Search for the cell housing the specified text and yield its [X, Y] center coordinate. 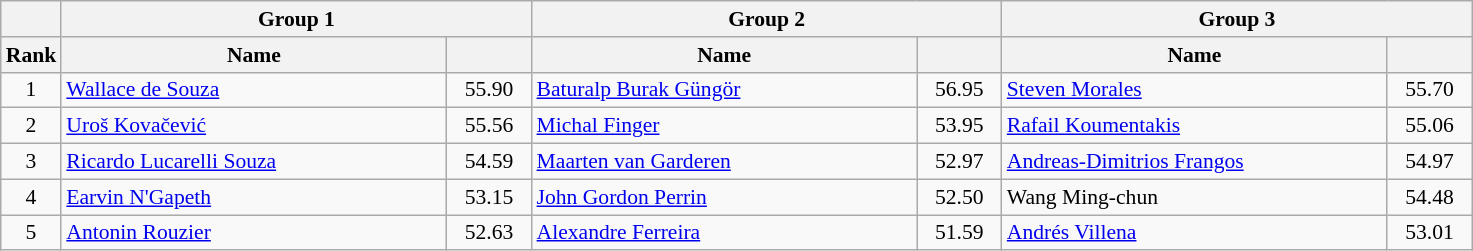
53.01 [1430, 233]
Steven Morales [1194, 90]
Uroš Kovačević [254, 126]
54.48 [1430, 197]
Wallace de Souza [254, 90]
53.15 [488, 197]
51.59 [960, 233]
3 [32, 162]
Group 2 [767, 19]
Michal Finger [724, 126]
Rank [32, 55]
John Gordon Perrin [724, 197]
Earvin N'Gapeth [254, 197]
52.50 [960, 197]
Alexandre Ferreira [724, 233]
Rafail Koumentakis [1194, 126]
55.56 [488, 126]
Ricardo Lucarelli Souza [254, 162]
52.97 [960, 162]
54.59 [488, 162]
53.95 [960, 126]
52.63 [488, 233]
2 [32, 126]
Group 3 [1237, 19]
56.95 [960, 90]
55.70 [1430, 90]
5 [32, 233]
Group 1 [296, 19]
Baturalp Burak Güngör [724, 90]
54.97 [1430, 162]
Andreas-Dimitrios Frangos [1194, 162]
Wang Ming-chun [1194, 197]
Andrés Villena [1194, 233]
Maarten van Garderen [724, 162]
1 [32, 90]
55.06 [1430, 126]
Antonin Rouzier [254, 233]
4 [32, 197]
55.90 [488, 90]
